Search for the cell housing the specified text and yield its [X, Y] center coordinate. 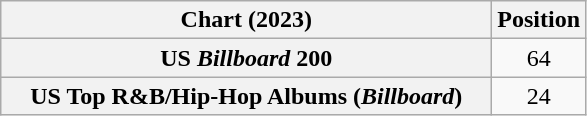
US Billboard 200 [246, 58]
Chart (2023) [246, 20]
64 [539, 58]
US Top R&B/Hip-Hop Albums (Billboard) [246, 96]
24 [539, 96]
Position [539, 20]
